Search for the cell housing the specified text and yield its (X, Y) center coordinate. 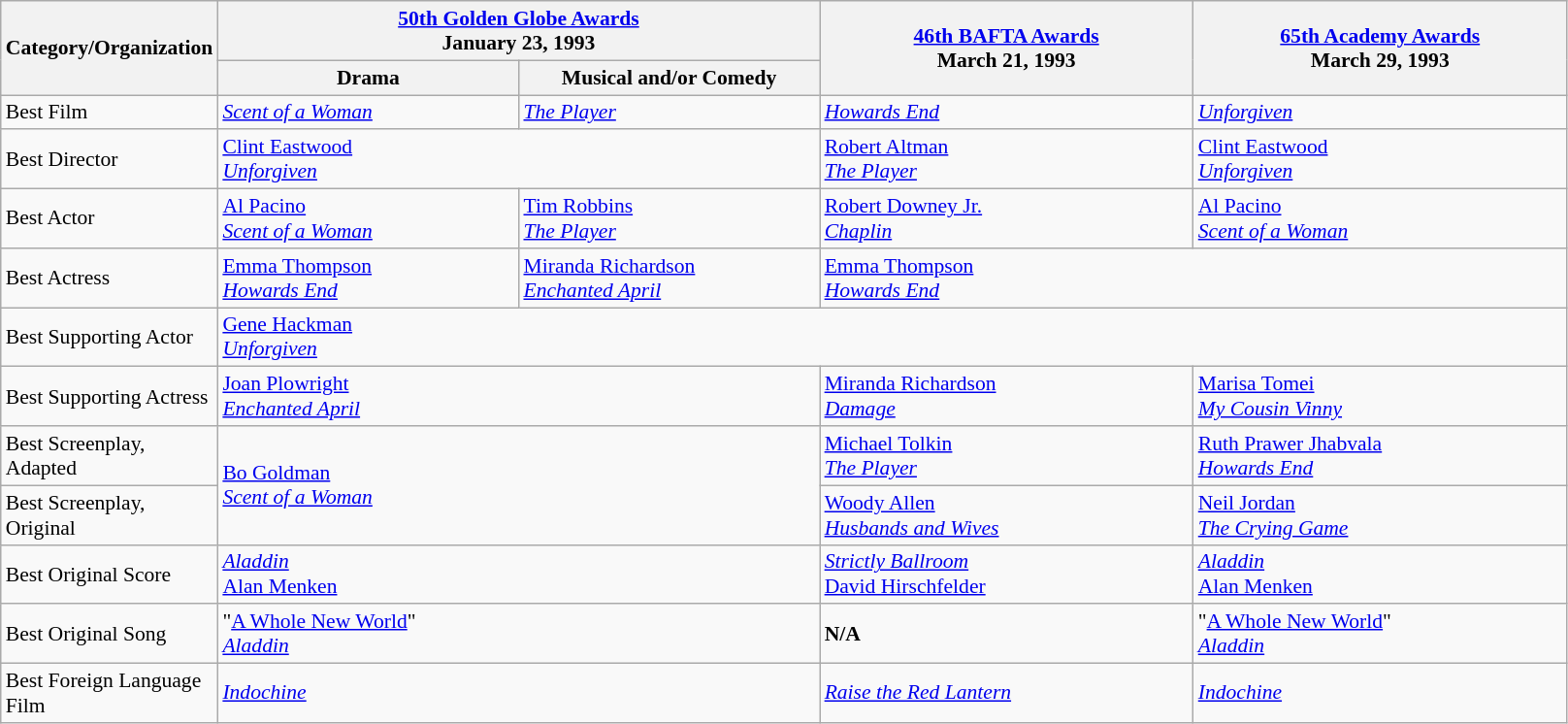
Best Screenplay, Original (110, 514)
Marisa TomeiMy Cousin Vinny (1380, 396)
Best Director (110, 159)
Category/Organization (110, 49)
Woody AllenHusbands and Wives (1007, 514)
N/A (1007, 635)
Gene HackmanUnforgiven (892, 338)
Best Supporting Actor (110, 338)
65th Academy AwardsMarch 29, 1993 (1380, 49)
Neil JordanThe Crying Game (1380, 514)
Best Film (110, 113)
Best Foreign Language Film (110, 693)
Howards End (1007, 113)
Best Original Score (110, 575)
Miranda RichardsonEnchanted April (669, 278)
Best Supporting Actress (110, 396)
Best Original Song (110, 635)
The Player (669, 113)
Robert AltmanThe Player (1007, 159)
Raise the Red Lantern (1007, 693)
Bo GoldmanScent of a Woman (518, 485)
Ruth Prawer JhabvalaHowards End (1380, 456)
46th BAFTA AwardsMarch 21, 1993 (1007, 49)
Miranda RichardsonDamage (1007, 396)
Joan PlowrightEnchanted April (518, 396)
Musical and/or Comedy (669, 78)
Unforgiven (1380, 113)
50th Golden Globe AwardsJanuary 23, 1993 (518, 31)
Scent of a Woman (368, 113)
Robert Downey Jr.Chaplin (1007, 219)
Tim RobbinsThe Player (669, 219)
Strictly BallroomDavid Hirschfelder (1007, 575)
Best Screenplay, Adapted (110, 456)
Best Actress (110, 278)
Michael TolkinThe Player (1007, 456)
Best Actor (110, 219)
Drama (368, 78)
